Provide the [x, y] coordinate of the cell's center where the given text is located.  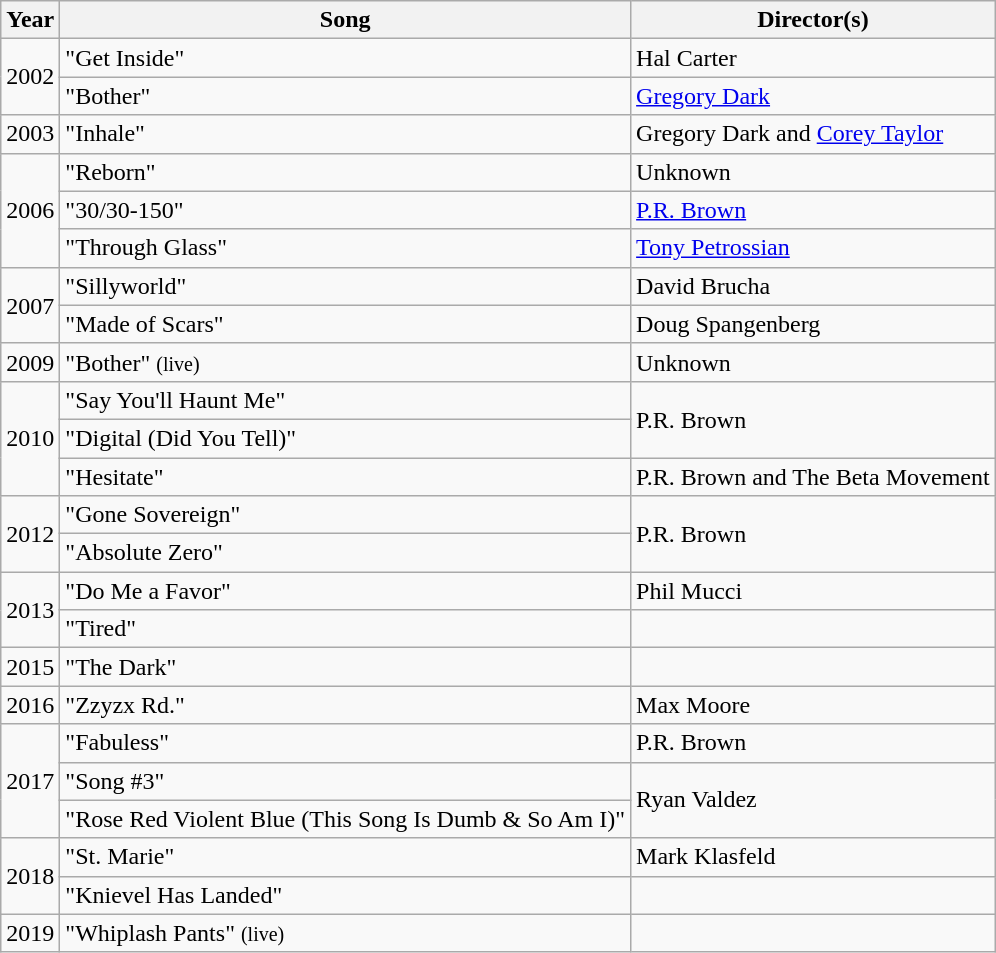
2019 [30, 933]
Song [346, 20]
Max Moore [814, 705]
"Reborn" [346, 172]
"Absolute Zero" [346, 553]
"Bother" (live) [346, 362]
2015 [30, 667]
Year [30, 20]
"Knievel Has Landed" [346, 895]
"Digital (Did You Tell)" [346, 438]
Tony Petrossian [814, 248]
"Gone Sovereign" [346, 515]
Mark Klasfeld [814, 857]
"Fabuless" [346, 743]
"St. Marie" [346, 857]
"Song #3" [346, 781]
Ryan Valdez [814, 800]
"Tired" [346, 629]
"Rose Red Violent Blue (This Song Is Dumb & So Am I)" [346, 819]
2010 [30, 438]
"The Dark" [346, 667]
"Hesitate" [346, 477]
"Say You'll Haunt Me" [346, 400]
2016 [30, 705]
"Through Glass" [346, 248]
P.R. Brown and The Beta Movement [814, 477]
"Inhale" [346, 134]
Hal Carter [814, 58]
"Get Inside" [346, 58]
"Whiplash Pants" (live) [346, 933]
"Do Me a Favor" [346, 591]
2002 [30, 77]
Doug Spangenberg [814, 324]
2017 [30, 781]
Phil Mucci [814, 591]
2006 [30, 210]
"Sillyworld" [346, 286]
2003 [30, 134]
2013 [30, 610]
"30/30-150" [346, 210]
2009 [30, 362]
Gregory Dark [814, 96]
Gregory Dark and Corey Taylor [814, 134]
"Bother" [346, 96]
"Made of Scars" [346, 324]
"Zzyzx Rd." [346, 705]
David Brucha [814, 286]
Director(s) [814, 20]
2012 [30, 534]
2018 [30, 876]
2007 [30, 305]
